Provide the (X, Y) coordinate of the cell's center where the given text is located.  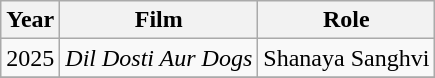
Shanaya Sanghvi (346, 58)
Dil Dosti Aur Dogs (159, 58)
Role (346, 20)
Year (30, 20)
Film (159, 20)
2025 (30, 58)
